Detect which cell encompasses the target text, then output its [X, Y] center coordinate. 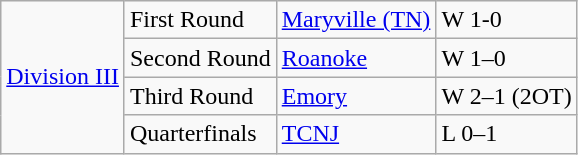
Maryville (TN) [356, 20]
W 2–1 (2OT) [506, 96]
First Round [200, 20]
Second Round [200, 58]
Division III [63, 77]
W 1–0 [506, 58]
Third Round [200, 96]
Emory [356, 96]
Quarterfinals [200, 134]
Roanoke [356, 58]
L 0–1 [506, 134]
TCNJ [356, 134]
W 1-0 [506, 20]
